Locate the cell with the specified text and output its (x, y) center coordinate. 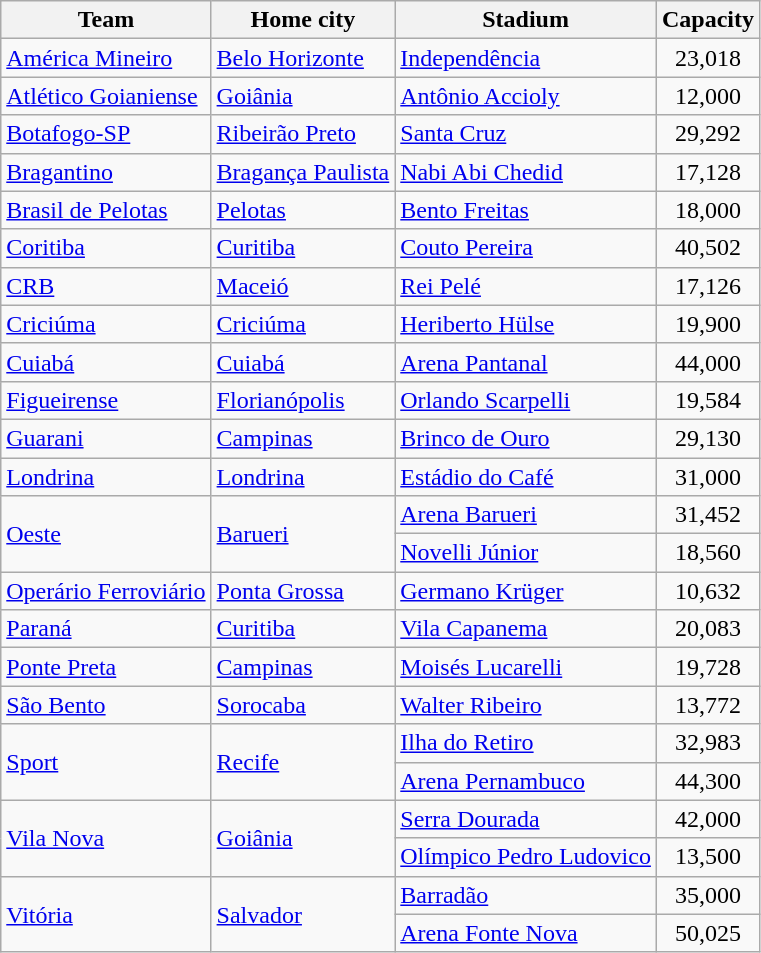
13,772 (708, 705)
Bento Freitas (526, 210)
Florianópolis (303, 400)
Santa Cruz (526, 134)
Recife (303, 762)
Nabi Abi Chedid (526, 172)
Brinco de Ouro (526, 438)
Bragança Paulista (303, 172)
Rei Pelé (526, 286)
18,000 (708, 210)
Stadium (526, 20)
Germano Krüger (526, 591)
13,500 (708, 857)
Salvador (303, 914)
12,000 (708, 96)
29,292 (708, 134)
19,584 (708, 400)
Oeste (106, 534)
Vila Capanema (526, 629)
Ponta Grossa (303, 591)
Home city (303, 20)
Paraná (106, 629)
Pelotas (303, 210)
44,000 (708, 362)
Vila Nova (106, 838)
Arena Fonte Nova (526, 933)
Arena Pantanal (526, 362)
Arena Barueri (526, 515)
10,632 (708, 591)
Vitória (106, 914)
32,983 (708, 743)
Bragantino (106, 172)
42,000 (708, 819)
Ilha do Retiro (526, 743)
Ponte Preta (106, 667)
40,502 (708, 248)
Atlético Goianiense (106, 96)
Couto Pereira (526, 248)
Team (106, 20)
50,025 (708, 933)
19,728 (708, 667)
Botafogo-SP (106, 134)
Independência (526, 58)
Barueri (303, 534)
Serra Dourada (526, 819)
Moisés Lucarelli (526, 667)
Ribeirão Preto (303, 134)
Estádio do Café (526, 477)
Coritiba (106, 248)
Novelli Júnior (526, 553)
Heriberto Hülse (526, 324)
Capacity (708, 20)
17,128 (708, 172)
31,000 (708, 477)
Guarani (106, 438)
31,452 (708, 515)
Sport (106, 762)
Brasil de Pelotas (106, 210)
América Mineiro (106, 58)
CRB (106, 286)
Walter Ribeiro (526, 705)
20,083 (708, 629)
17,126 (708, 286)
São Bento (106, 705)
35,000 (708, 895)
Antônio Accioly (526, 96)
Maceió (303, 286)
Sorocaba (303, 705)
Arena Pernambuco (526, 781)
Barradão (526, 895)
Orlando Scarpelli (526, 400)
Operário Ferroviário (106, 591)
23,018 (708, 58)
Olímpico Pedro Ludovico (526, 857)
29,130 (708, 438)
18,560 (708, 553)
44,300 (708, 781)
Belo Horizonte (303, 58)
19,900 (708, 324)
Figueirense (106, 400)
